From the cell containing the given text, extract its center point as (X, Y) coordinate. 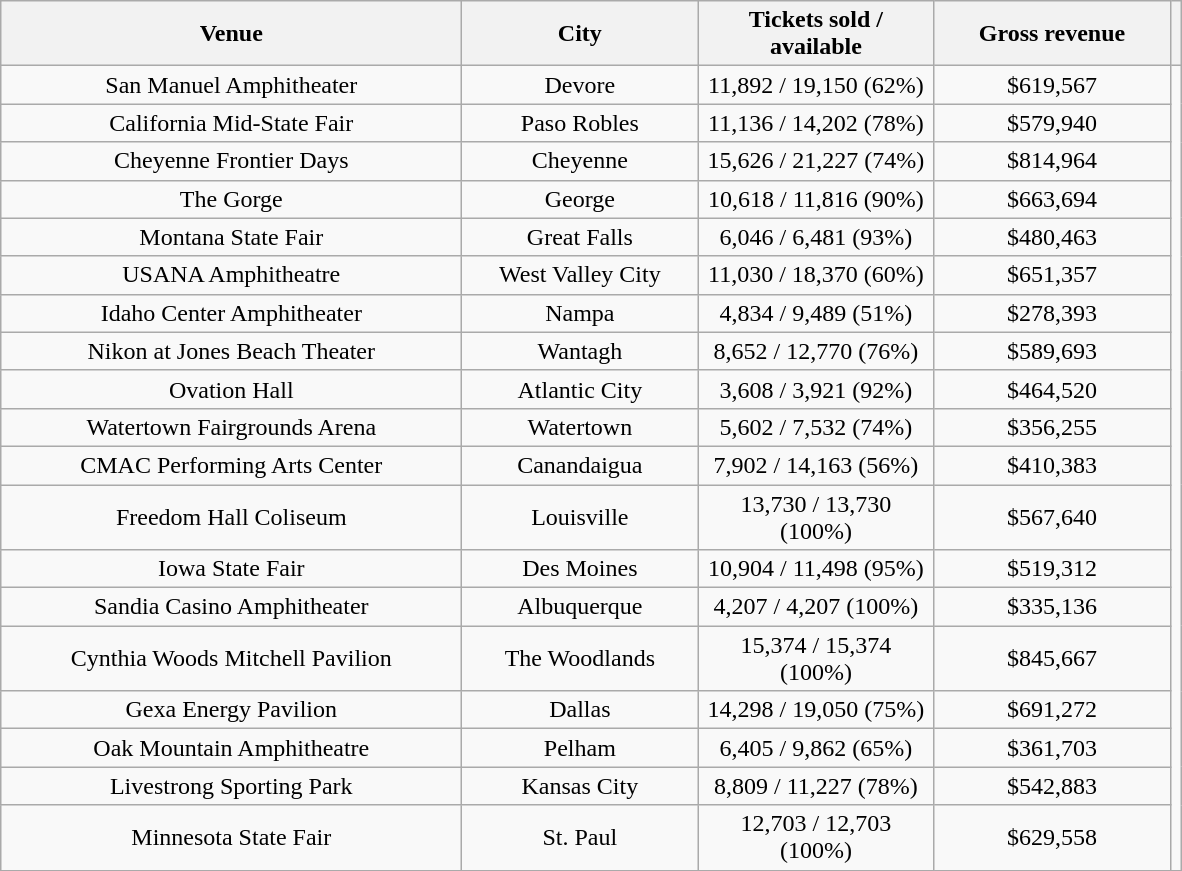
Montana State Fair (232, 237)
Atlantic City (580, 389)
15,374 / 15,374 (100%) (816, 658)
USANA Amphitheatre (232, 275)
$356,255 (1052, 427)
6,046 / 6,481 (93%) (816, 237)
12,703 / 12,703 (100%) (816, 838)
15,626 / 21,227 (74%) (816, 161)
Cynthia Woods Mitchell Pavilion (232, 658)
$814,964 (1052, 161)
Watertown (580, 427)
Nampa (580, 313)
City (580, 34)
$619,567 (1052, 85)
Livestrong Sporting Park (232, 786)
$845,667 (1052, 658)
Dallas (580, 710)
CMAC Performing Arts Center (232, 465)
Iowa State Fair (232, 569)
5,602 / 7,532 (74%) (816, 427)
$278,393 (1052, 313)
$464,520 (1052, 389)
11,892 / 19,150 (62%) (816, 85)
Cheyenne Frontier Days (232, 161)
$519,312 (1052, 569)
Minnesota State Fair (232, 838)
Louisville (580, 516)
The Woodlands (580, 658)
Canandaigua (580, 465)
11,030 / 18,370 (60%) (816, 275)
Watertown Fairgrounds Arena (232, 427)
10,904 / 11,498 (95%) (816, 569)
3,608 / 3,921 (92%) (816, 389)
Sandia Casino Amphitheater (232, 607)
$361,703 (1052, 748)
San Manuel Amphitheater (232, 85)
8,652 / 12,770 (76%) (816, 351)
Freedom Hall Coliseum (232, 516)
Des Moines (580, 569)
4,207 / 4,207 (100%) (816, 607)
$629,558 (1052, 838)
14,298 / 19,050 (75%) (816, 710)
$410,383 (1052, 465)
8,809 / 11,227 (78%) (816, 786)
Idaho Center Amphitheater (232, 313)
The Gorge (232, 199)
$691,272 (1052, 710)
Nikon at Jones Beach Theater (232, 351)
Great Falls (580, 237)
$335,136 (1052, 607)
Devore (580, 85)
Gexa Energy Pavilion (232, 710)
$589,693 (1052, 351)
4,834 / 9,489 (51%) (816, 313)
Oak Mountain Amphitheatre (232, 748)
St. Paul (580, 838)
Wantagh (580, 351)
George (580, 199)
Venue (232, 34)
13,730 / 13,730 (100%) (816, 516)
Paso Robles (580, 123)
Albuquerque (580, 607)
Cheyenne (580, 161)
10,618 / 11,816 (90%) (816, 199)
$480,463 (1052, 237)
$579,940 (1052, 123)
$542,883 (1052, 786)
Kansas City (580, 786)
$663,694 (1052, 199)
11,136 / 14,202 (78%) (816, 123)
$567,640 (1052, 516)
6,405 / 9,862 (65%) (816, 748)
West Valley City (580, 275)
Gross revenue (1052, 34)
Ovation Hall (232, 389)
$651,357 (1052, 275)
California Mid-State Fair (232, 123)
Pelham (580, 748)
7,902 / 14,163 (56%) (816, 465)
Tickets sold / available (816, 34)
